From the cell containing the given text, extract its center point as [x, y] coordinate. 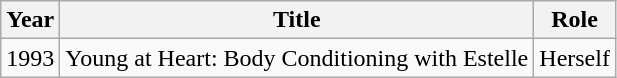
Year [30, 20]
Young at Heart: Body Conditioning with Estelle [297, 58]
Herself [575, 58]
Role [575, 20]
Title [297, 20]
1993 [30, 58]
